For the text-containing cell, return its midpoint in [x, y] coordinate format. 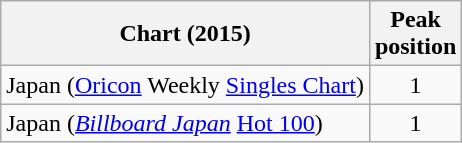
Japan (Billboard Japan Hot 100) [186, 123]
Peakposition [415, 34]
Chart (2015) [186, 34]
Japan (Oricon Weekly Singles Chart) [186, 85]
